Scan for the cell matching the given text and deliver its (X, Y) coordinate at center. 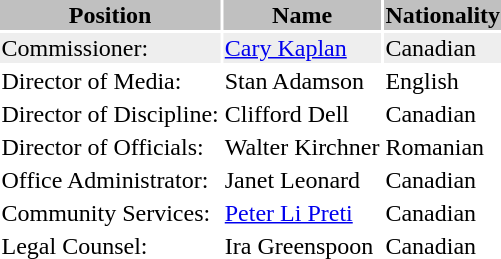
Janet Leonard (302, 180)
Name (302, 15)
Director of Discipline: (110, 114)
Community Services: (110, 213)
Walter Kirchner (302, 147)
Position (110, 15)
Office Administrator: (110, 180)
Stan Adamson (302, 81)
Clifford Dell (302, 114)
Director of Officials: (110, 147)
Commissioner: (110, 48)
Cary Kaplan (302, 48)
Peter Li Preti (302, 213)
Director of Media: (110, 81)
